Output the [x, y] coordinate of the center of the cell containing the given text.  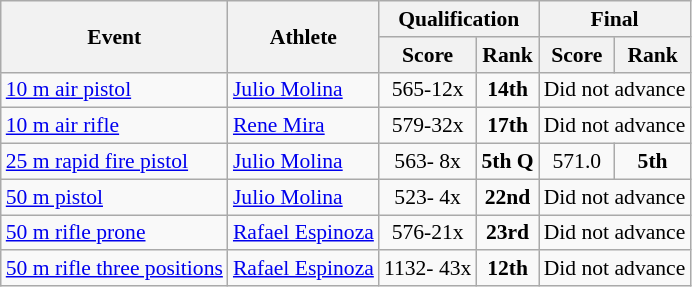
10 m air pistol [114, 90]
50 m pistol [114, 197]
14th [507, 90]
Event [114, 36]
5th [652, 162]
571.0 [577, 162]
1132- 43x [428, 269]
579-32x [428, 126]
50 m rifle three positions [114, 269]
23rd [507, 233]
Rene Mira [304, 126]
565-12x [428, 90]
5th Q [507, 162]
563- 8x [428, 162]
10 m air rifle [114, 126]
Final [615, 19]
Qualification [459, 19]
22nd [507, 197]
50 m rifle prone [114, 233]
25 m rapid fire pistol [114, 162]
12th [507, 269]
523- 4x [428, 197]
17th [507, 126]
Athlete [304, 36]
576-21x [428, 233]
